Pinpoint the cell where the given text exists, returning its [x, y] midpoint coordinate. 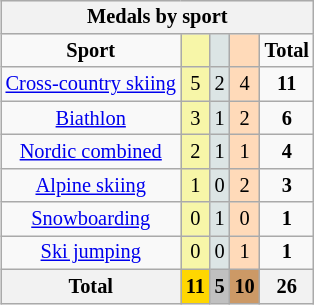
10 [245, 286]
Biathlon [91, 118]
Medals by sport [158, 17]
Ski jumping [91, 253]
Nordic combined [91, 152]
6 [287, 118]
Alpine skiing [91, 185]
Snowboarding [91, 219]
Sport [91, 51]
Cross-country skiing [91, 84]
26 [287, 286]
